Identify which cell holds the provided text, then report its [x, y] central coordinate. 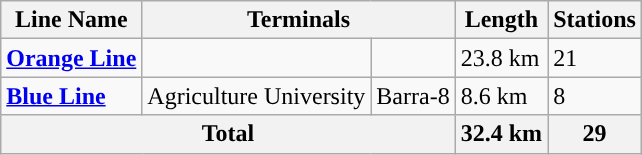
32.4 km [501, 134]
Barra-8 [413, 96]
Total [228, 134]
Stations [595, 20]
Agriculture University [256, 96]
23.8 km [501, 58]
8 [595, 96]
Terminals [298, 20]
Length [501, 20]
8.6 km [501, 96]
29 [595, 134]
Line Name [72, 20]
21 [595, 58]
Orange Line [72, 58]
Blue Line [72, 96]
